Scan for the cell matching the given text and deliver its (X, Y) coordinate at center. 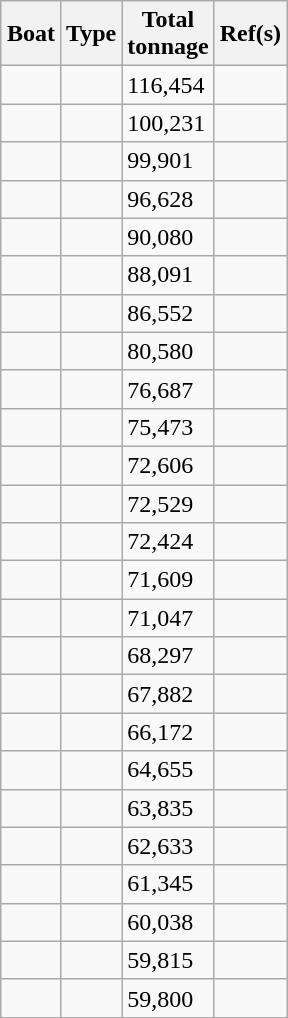
75,473 (168, 427)
64,655 (168, 770)
72,529 (168, 503)
76,687 (168, 389)
71,609 (168, 580)
61,345 (168, 884)
71,047 (168, 618)
80,580 (168, 351)
116,454 (168, 85)
59,800 (168, 998)
62,633 (168, 846)
Type (90, 34)
100,231 (168, 123)
Ref(s) (250, 34)
63,835 (168, 808)
68,297 (168, 656)
88,091 (168, 275)
66,172 (168, 732)
90,080 (168, 237)
86,552 (168, 313)
67,882 (168, 694)
72,424 (168, 542)
99,901 (168, 161)
59,815 (168, 960)
60,038 (168, 922)
Boat (30, 34)
Totaltonnage (168, 34)
96,628 (168, 199)
72,606 (168, 465)
